Pinpoint the cell where the given text exists, returning its [X, Y] midpoint coordinate. 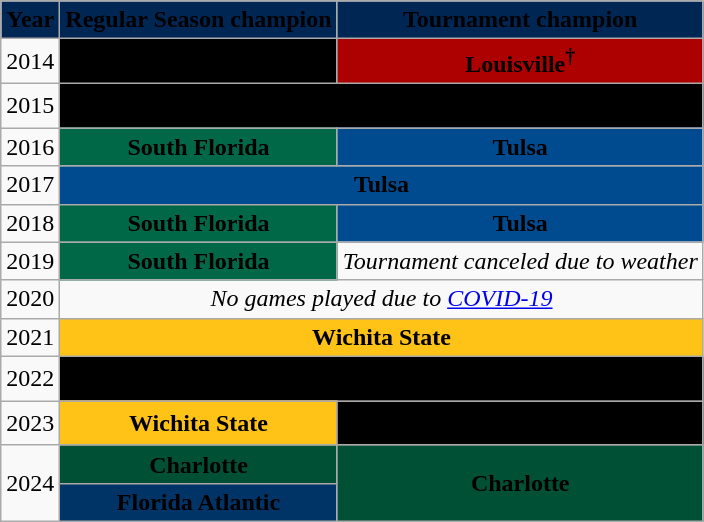
2021 [30, 337]
Tournament canceled due to weather [520, 261]
2023 [30, 424]
Regular Season champion [198, 20]
2022 [30, 378]
No games played due to COVID-19 [382, 299]
Louisville† [520, 62]
2024 [30, 483]
Year [30, 20]
2019 [30, 261]
2018 [30, 223]
2016 [30, 147]
Florida Atlantic [198, 502]
2017 [30, 185]
2020 [30, 299]
2015 [30, 106]
2014 [30, 62]
Tournament champion [520, 20]
